Identify which cell holds the provided text, then report its (x, y) central coordinate. 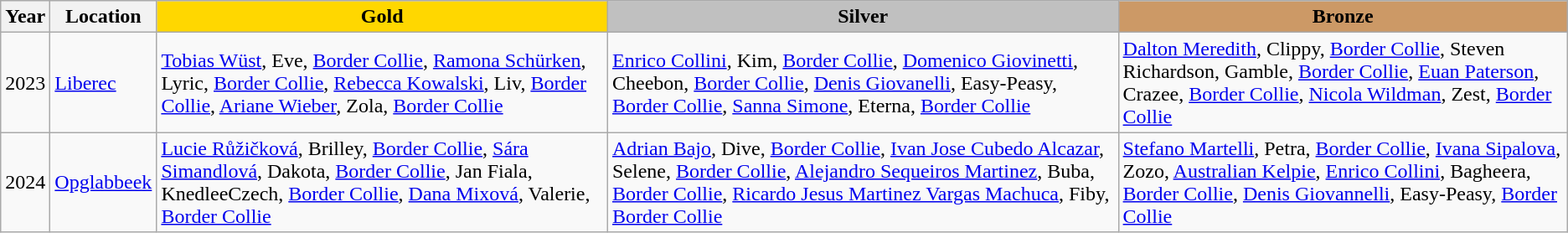
Opglabbeek (104, 183)
Tobias Wüst, Eve, Border Collie, Ramona Schürken, Lyric, Border Collie, Rebecca Kowalski, Liv, Border Collie, Ariane Wieber, Zola, Border Collie (382, 82)
Year (25, 17)
Location (104, 17)
Liberec (104, 82)
2023 (25, 82)
Silver (863, 17)
Bronze (1343, 17)
2024 (25, 183)
Gold (382, 17)
